Provide the [x, y] coordinate of the cell's center where the given text is located.  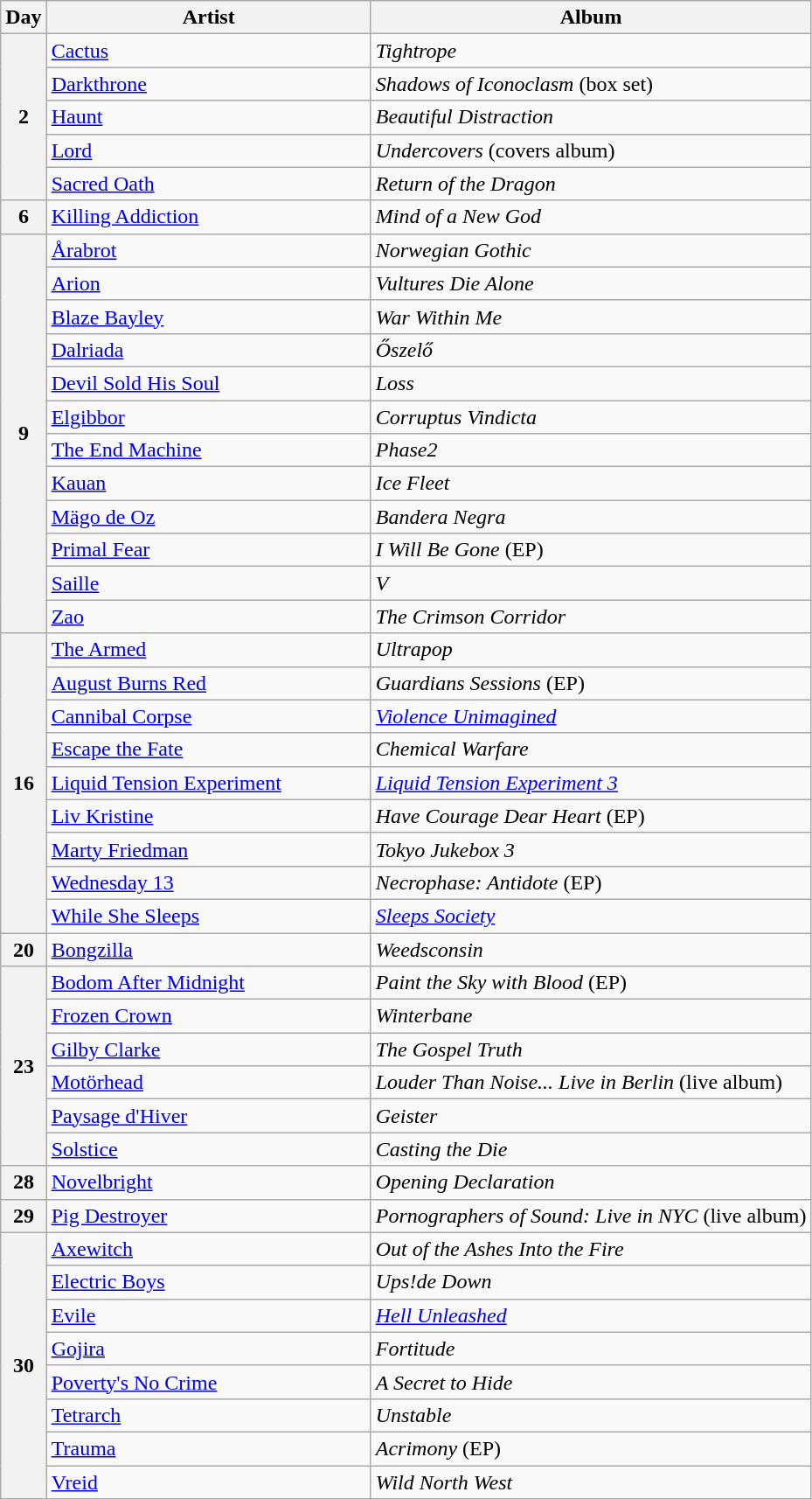
The Armed [208, 650]
Phase2 [591, 450]
Dalriada [208, 350]
A Secret to Hide [591, 1382]
2 [24, 117]
Bongzilla [208, 949]
Sleeps Society [591, 916]
Őszelő [591, 350]
The Gospel Truth [591, 1049]
Cannibal Corpse [208, 716]
Winterbane [591, 1016]
Killing Addiction [208, 217]
Motörhead [208, 1083]
Blaze Bayley [208, 317]
War Within Me [591, 317]
Unstable [591, 1415]
Liv Kristine [208, 816]
6 [24, 217]
Novelbright [208, 1182]
Chemical Warfare [591, 749]
Norwegian Gothic [591, 250]
28 [24, 1182]
Haunt [208, 117]
Album [591, 17]
Undercovers (covers album) [591, 150]
Guardians Sessions (EP) [591, 683]
Vreid [208, 1482]
Wild North West [591, 1482]
Trauma [208, 1448]
While She Sleeps [208, 916]
Ups!de Down [591, 1282]
Ultrapop [591, 650]
30 [24, 1365]
Hell Unleashed [591, 1315]
Out of the Ashes Into the Fire [591, 1249]
Bodom After Midnight [208, 983]
Artist [208, 17]
Bandera Negra [591, 517]
Electric Boys [208, 1282]
Poverty's No Crime [208, 1382]
Gilby Clarke [208, 1049]
16 [24, 784]
Corruptus Vindicta [591, 417]
The Crimson Corridor [591, 617]
Ice Fleet [591, 484]
Have Courage Dear Heart (EP) [591, 816]
Zao [208, 617]
Loss [591, 383]
August Burns Red [208, 683]
Weedsconsin [591, 949]
Darkthrone [208, 84]
Cactus [208, 51]
Casting the Die [591, 1149]
Louder Than Noise... Live in Berlin (live album) [591, 1083]
Opening Declaration [591, 1182]
Gojira [208, 1349]
Solstice [208, 1149]
Escape the Fate [208, 749]
Lord [208, 150]
Geister [591, 1116]
The End Machine [208, 450]
Frozen Crown [208, 1016]
Marty Friedman [208, 849]
Sacred Oath [208, 184]
Tokyo Jukebox 3 [591, 849]
Axewitch [208, 1249]
Violence Unimagined [591, 716]
Paysage d'Hiver [208, 1116]
Devil Sold His Soul [208, 383]
Elgibbor [208, 417]
Wednesday 13 [208, 882]
Pig Destroyer [208, 1216]
I Will Be Gone (EP) [591, 550]
20 [24, 949]
Mägo de Oz [208, 517]
Tetrarch [208, 1415]
Årabrot [208, 250]
Beautiful Distraction [591, 117]
Kauan [208, 484]
Vultures Die Alone [591, 283]
Necrophase: Antidote (EP) [591, 882]
Pornographers of Sound: Live in NYC (live album) [591, 1216]
Liquid Tension Experiment [208, 783]
Paint the Sky with Blood (EP) [591, 983]
Shadows of Iconoclasm (box set) [591, 84]
Mind of a New God [591, 217]
Evile [208, 1315]
23 [24, 1066]
9 [24, 434]
Return of the Dragon [591, 184]
Arion [208, 283]
29 [24, 1216]
Tightrope [591, 51]
Primal Fear [208, 550]
Liquid Tension Experiment 3 [591, 783]
Acrimony (EP) [591, 1448]
V [591, 583]
Fortitude [591, 1349]
Day [24, 17]
Saille [208, 583]
